Search for the cell housing the specified text and yield its [X, Y] center coordinate. 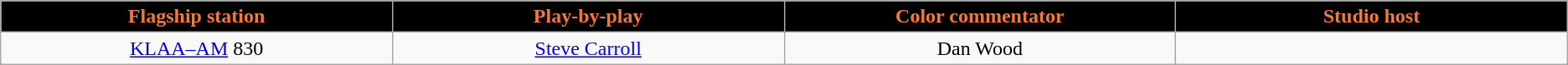
Dan Wood [980, 48]
Color commentator [980, 17]
Play-by-play [588, 17]
Steve Carroll [588, 48]
Flagship station [197, 17]
Studio host [1372, 17]
KLAA–AM 830 [197, 48]
